Provide the (x, y) coordinate of the cell's center where the given text is located.  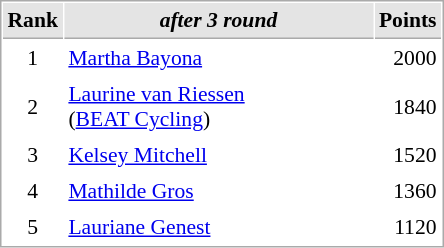
1520 (408, 155)
after 3 round (218, 21)
1360 (408, 191)
Mathilde Gros (218, 191)
2 (32, 106)
Lauriane Genest (218, 227)
3 (32, 155)
1 (32, 57)
4 (32, 191)
Kelsey Mitchell (218, 155)
Laurine van Riessen(BEAT Cycling) (218, 106)
5 (32, 227)
2000 (408, 57)
1840 (408, 106)
1120 (408, 227)
Points (408, 21)
Rank (32, 21)
Martha Bayona (218, 57)
